Scan for the cell matching the given text and deliver its [X, Y] coordinate at center. 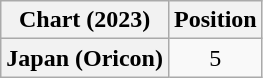
5 [215, 58]
Chart (2023) [85, 20]
Japan (Oricon) [85, 58]
Position [215, 20]
